Return the [X, Y] coordinate for the center point of the cell that contains the specified text.  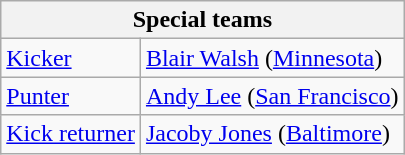
Kicker [71, 58]
Jacoby Jones (Baltimore) [272, 134]
Special teams [202, 20]
Andy Lee (San Francisco) [272, 96]
Kick returner [71, 134]
Punter [71, 96]
Blair Walsh (Minnesota) [272, 58]
